From the cell containing the given text, extract its center point as (x, y) coordinate. 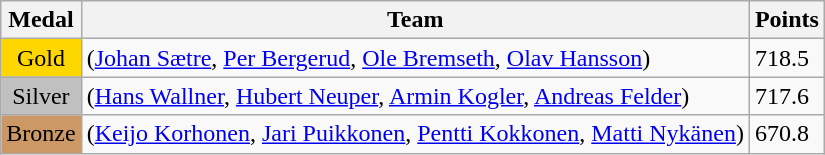
(Johan Sætre, Per Bergerud, Ole Bremseth, Olav Hansson) (415, 58)
670.8 (786, 134)
Team (415, 20)
Gold (41, 58)
Silver (41, 96)
Bronze (41, 134)
Medal (41, 20)
(Hans Wallner, Hubert Neuper, Armin Kogler, Andreas Felder) (415, 96)
Points (786, 20)
717.6 (786, 96)
(Keijo Korhonen, Jari Puikkonen, Pentti Kokkonen, Matti Nykänen) (415, 134)
718.5 (786, 58)
